Identify which cell holds the provided text, then report its (X, Y) central coordinate. 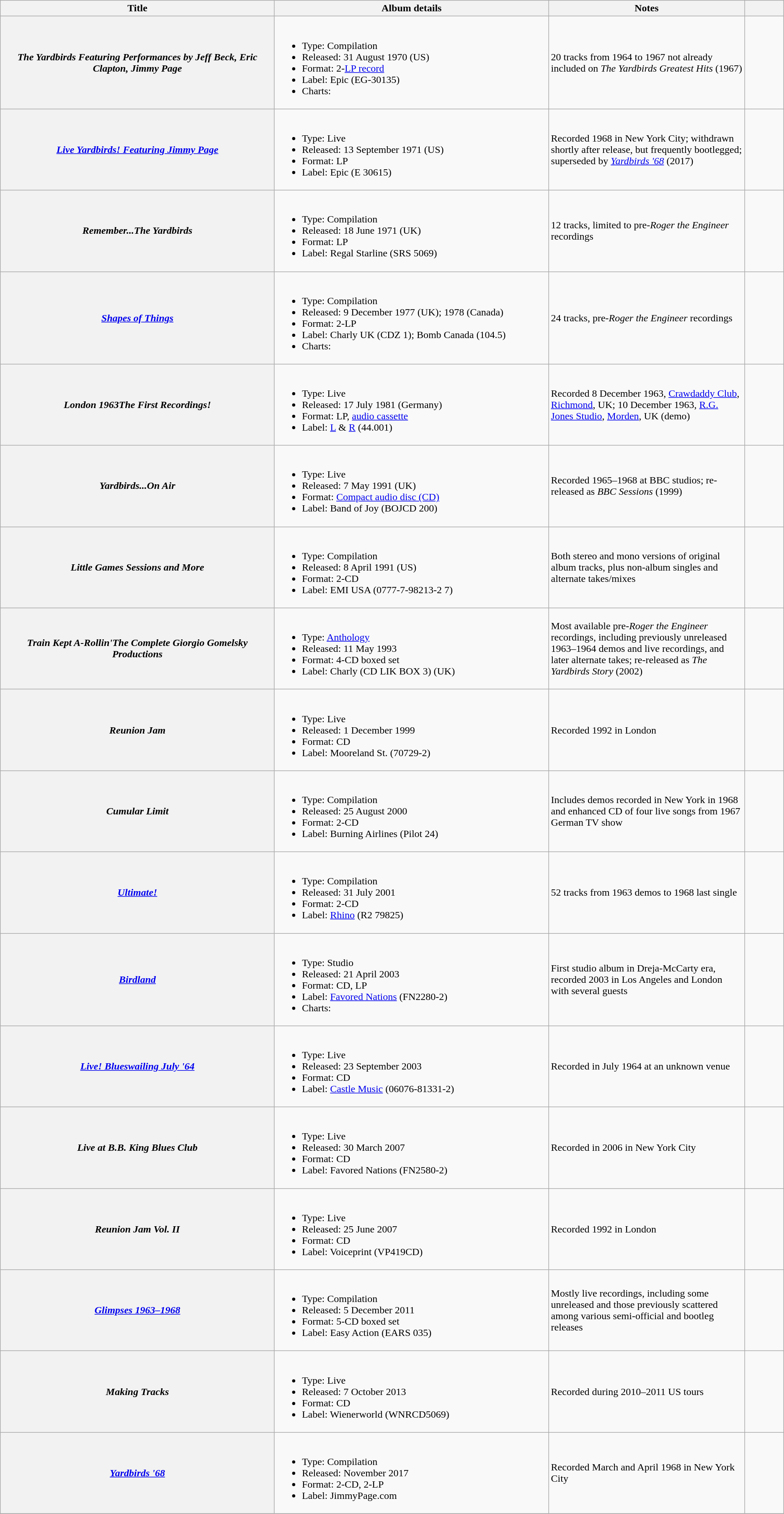
Type: CompilationReleased: 8 April 1991 (US)Format: 2-CDLabel: EMI USA (0777-7-98213-2 7) (411, 567)
Live! Blueswailing July '64 (137, 1067)
The Yardbirds Featuring Performances by Jeff Beck, Eric Clapton, Jimmy Page (137, 63)
Ultimate! (137, 892)
24 tracks, pre-Roger the Engineer recordings (647, 318)
Type: CompilationReleased: 31 August 1970 (US)Format: 2-LP recordLabel: Epic (EG-30135)Charts: (411, 63)
Type: CompilationReleased: 31 July 2001Format: 2-CDLabel: Rhino (R2 79825) (411, 892)
Type: LiveReleased: 30 March 2007Format: CDLabel: Favored Nations (FN2580-2) (411, 1148)
Recorded 1968 in New York City; withdrawn shortly after release, but frequently bootlegged; superseded by Yardbirds '68 (2017) (647, 150)
Remember...The Yardbirds (137, 231)
Recorded in 2006 in New York City (647, 1148)
Includes demos recorded in New York in 1968 and enhanced CD of four live songs from 1967 German TV show (647, 811)
Cumular Limit (137, 811)
52 tracks from 1963 demos to 1968 last single (647, 892)
Album details (411, 8)
Mostly live recordings, including some unreleased and those previously scattered among various semi-official and bootleg releases (647, 1310)
Type: CompilationReleased: 5 December 2011Format: 5-CD boxed setLabel: Easy Action (EARS 035) (411, 1310)
Type: LiveReleased: 7 October 2013Format: CDLabel: Wienerworld (WNRCD5069) (411, 1392)
First studio album in Dreja-McCarty era, recorded 2003 in Los Angeles and London with several guests (647, 979)
Type: CompilationReleased: 9 December 1977 (UK); 1978 (Canada)Format: 2-LPLabel: Charly UK (CDZ 1); Bomb Canada (104.5)Charts: (411, 318)
Train Kept A-Rollin'The Complete Giorgio Gomelsky Productions (137, 648)
Type: LiveReleased: 17 July 1981 (Germany)Format: LP, audio cassetteLabel: L & R (44.001) (411, 405)
Type: CompilationReleased: 18 June 1971 (UK)Format: LPLabel: Regal Starline (SRS 5069) (411, 231)
Reunion Jam (137, 730)
Type: LiveReleased: 23 September 2003Format: CDLabel: Castle Music (06076-81331-2) (411, 1067)
12 tracks, limited to pre-Roger the Engineer recordings (647, 231)
Live Yardbirds! Featuring Jimmy Page (137, 150)
Both stereo and mono versions of original album tracks, plus non-album singles and alternate takes/mixes (647, 567)
Recorded during 2010–2011 US tours (647, 1392)
Recorded 8 December 1963, Crawdaddy Club, Richmond, UK; 10 December 1963, R.G. Jones Studio, Morden, UK (demo) (647, 405)
Shapes of Things (137, 318)
Recorded in July 1964 at an unknown venue (647, 1067)
London 1963The First Recordings! (137, 405)
Yardbirds '68 (137, 1473)
Making Tracks (137, 1392)
Notes (647, 8)
Birdland (137, 979)
Yardbirds...On Air (137, 486)
Type: CompilationReleased: November 2017Format: 2-CD, 2-LPLabel: JimmyPage.com (411, 1473)
20 tracks from 1964 to 1967 not already included on The Yardbirds Greatest Hits (1967) (647, 63)
Type: CompilationReleased: 25 August 2000Format: 2-CDLabel: Burning Airlines (Pilot 24) (411, 811)
Recorded 1965–1968 at BBC studios; re-released as BBC Sessions (1999) (647, 486)
Title (137, 8)
Glimpses 1963–1968 (137, 1310)
Type: LiveReleased: 1 December 1999Format: CDLabel: Mooreland St. (70729-2) (411, 730)
Live at B.B. King Blues Club (137, 1148)
Little Games Sessions and More (137, 567)
Type: AnthologyReleased: 11 May 1993Format: 4-CD boxed setLabel: Charly (CD LIK BOX 3) (UK) (411, 648)
Type: LiveReleased: 7 May 1991 (UK)Format: Compact audio disc (CD)Label: Band of Joy (BOJCD 200) (411, 486)
Type: LiveReleased: 13 September 1971 (US)Format: LPLabel: Epic (E 30615) (411, 150)
Reunion Jam Vol. II (137, 1229)
Recorded March and April 1968 in New York City (647, 1473)
Type: StudioReleased: 21 April 2003Format: CD, LPLabel: Favored Nations (FN2280-2)Charts: (411, 979)
Type: LiveReleased: 25 June 2007Format: CDLabel: Voiceprint (VP419CD) (411, 1229)
